Identify which cell holds the provided text, then report its (X, Y) central coordinate. 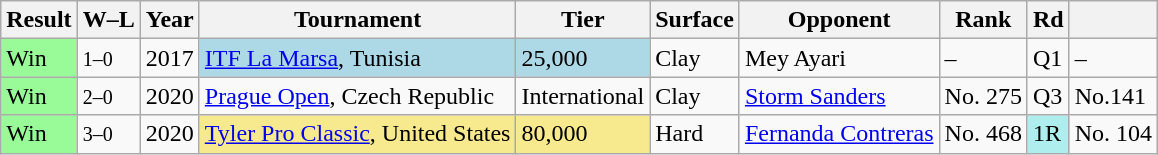
Q1 (1048, 58)
25,000 (583, 58)
3–0 (108, 134)
Rd (1048, 20)
2–0 (108, 96)
W–L (108, 20)
Prague Open, Czech Republic (358, 96)
Opponent (839, 20)
No. 468 (983, 134)
Surface (695, 20)
Storm Sanders (839, 96)
Q3 (1048, 96)
2017 (170, 58)
Tournament (358, 20)
Year (170, 20)
Fernanda Contreras (839, 134)
International (583, 96)
No. 275 (983, 96)
Hard (695, 134)
No.141 (1113, 96)
Mey Ayari (839, 58)
No. 104 (1113, 134)
1R (1048, 134)
ITF La Marsa, Tunisia (358, 58)
Rank (983, 20)
Tyler Pro Classic, United States (358, 134)
Tier (583, 20)
1–0 (108, 58)
Result (39, 20)
80,000 (583, 134)
